Determine the (X, Y) coordinate at the center of the cell enclosing the given text.  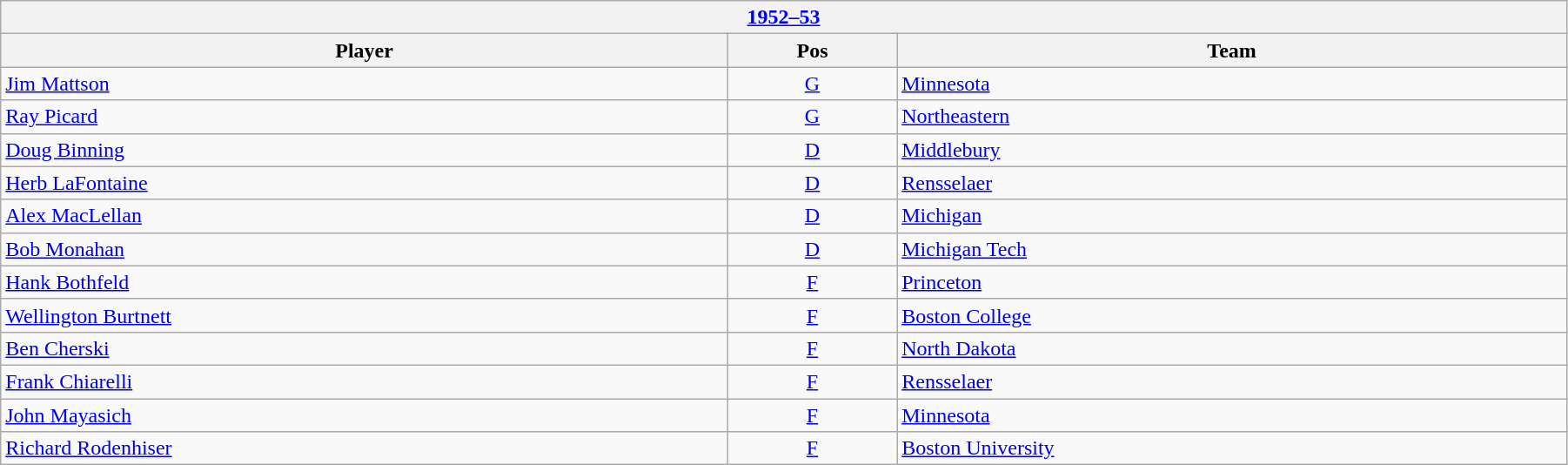
North Dakota (1232, 348)
Ray Picard (365, 117)
Team (1232, 51)
John Mayasich (365, 415)
Bob Monahan (365, 249)
Player (365, 51)
Boston University (1232, 448)
Middlebury (1232, 150)
Pos (812, 51)
Ben Cherski (365, 348)
Richard Rodenhiser (365, 448)
Michigan (1232, 216)
Michigan Tech (1232, 249)
Wellington Burtnett (365, 315)
Doug Binning (365, 150)
Hank Bothfeld (365, 282)
Frank Chiarelli (365, 381)
Jim Mattson (365, 84)
Herb LaFontaine (365, 183)
1952–53 (784, 17)
Alex MacLellan (365, 216)
Princeton (1232, 282)
Northeastern (1232, 117)
Boston College (1232, 315)
